Return the (X, Y) coordinate for the center point of the cell that contains the specified text.  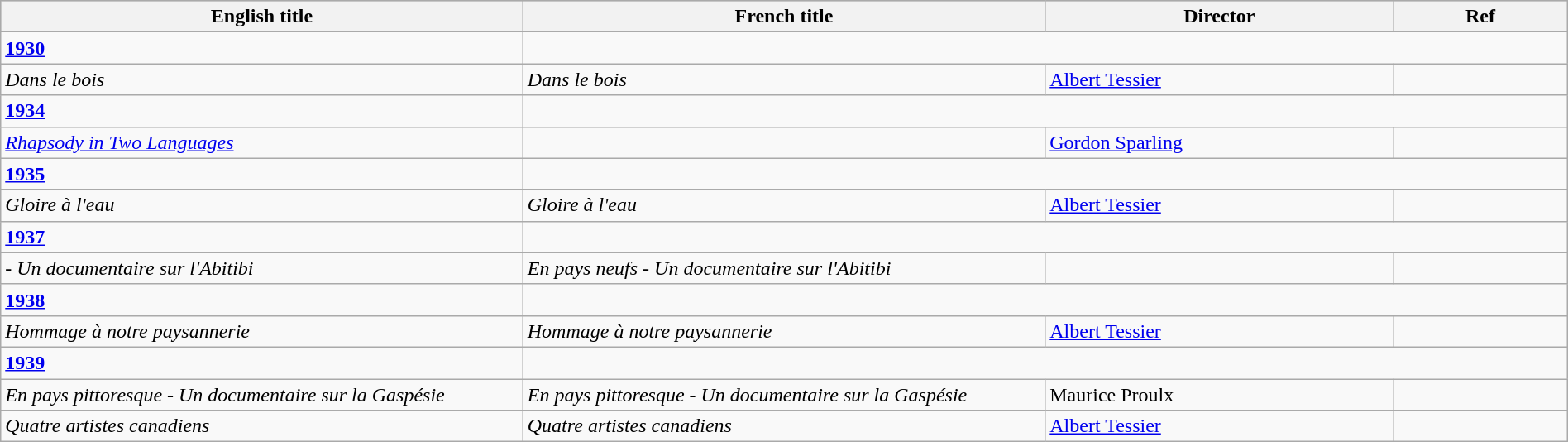
1930 (262, 48)
1939 (262, 363)
En pays neufs - Un documentaire sur l'Abitibi (784, 268)
English title (262, 17)
1937 (262, 237)
- Un documentaire sur l'Abitibi (262, 268)
1935 (262, 174)
Director (1219, 17)
Gordon Sparling (1219, 142)
Ref (1480, 17)
Maurice Proulx (1219, 395)
1934 (262, 111)
French title (784, 17)
Rhapsody in Two Languages (262, 142)
1938 (262, 300)
